Capture the cell that displays the provided text and extract its (X, Y) central coordinate. 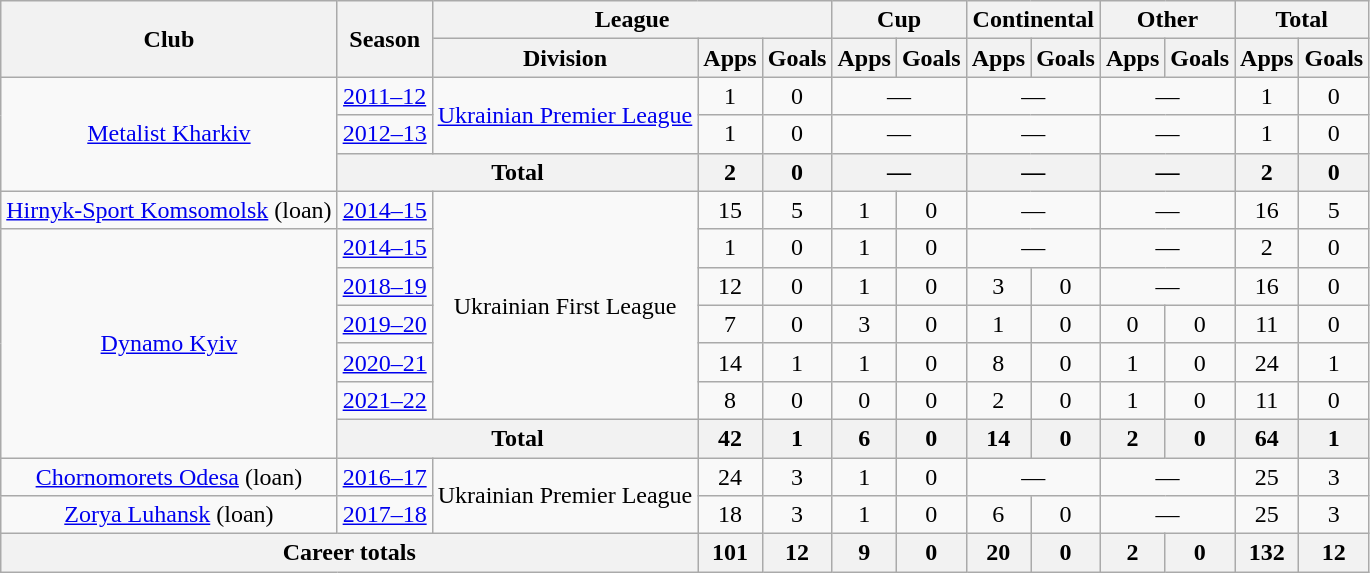
League (632, 20)
2018–19 (384, 286)
Dynamo Kyiv (169, 343)
7 (730, 324)
18 (730, 515)
2019–20 (384, 324)
Continental (1033, 20)
2017–18 (384, 515)
Other (1167, 20)
Hirnyk-Sport Komsomolsk (loan) (169, 210)
9 (864, 553)
2011–12 (384, 96)
15 (730, 210)
2020–21 (384, 362)
Club (169, 39)
Season (384, 39)
20 (998, 553)
101 (730, 553)
Zorya Luhansk (loan) (169, 515)
64 (1267, 438)
2021–22 (384, 400)
132 (1267, 553)
2012–13 (384, 134)
Metalist Kharkiv (169, 134)
42 (730, 438)
2016–17 (384, 477)
Cup (899, 20)
Division (565, 58)
Ukrainian First League (565, 305)
Career totals (350, 553)
Chornomorets Odesa (loan) (169, 477)
